Determine the [X, Y] coordinate at the center of the cell enclosing the given text.  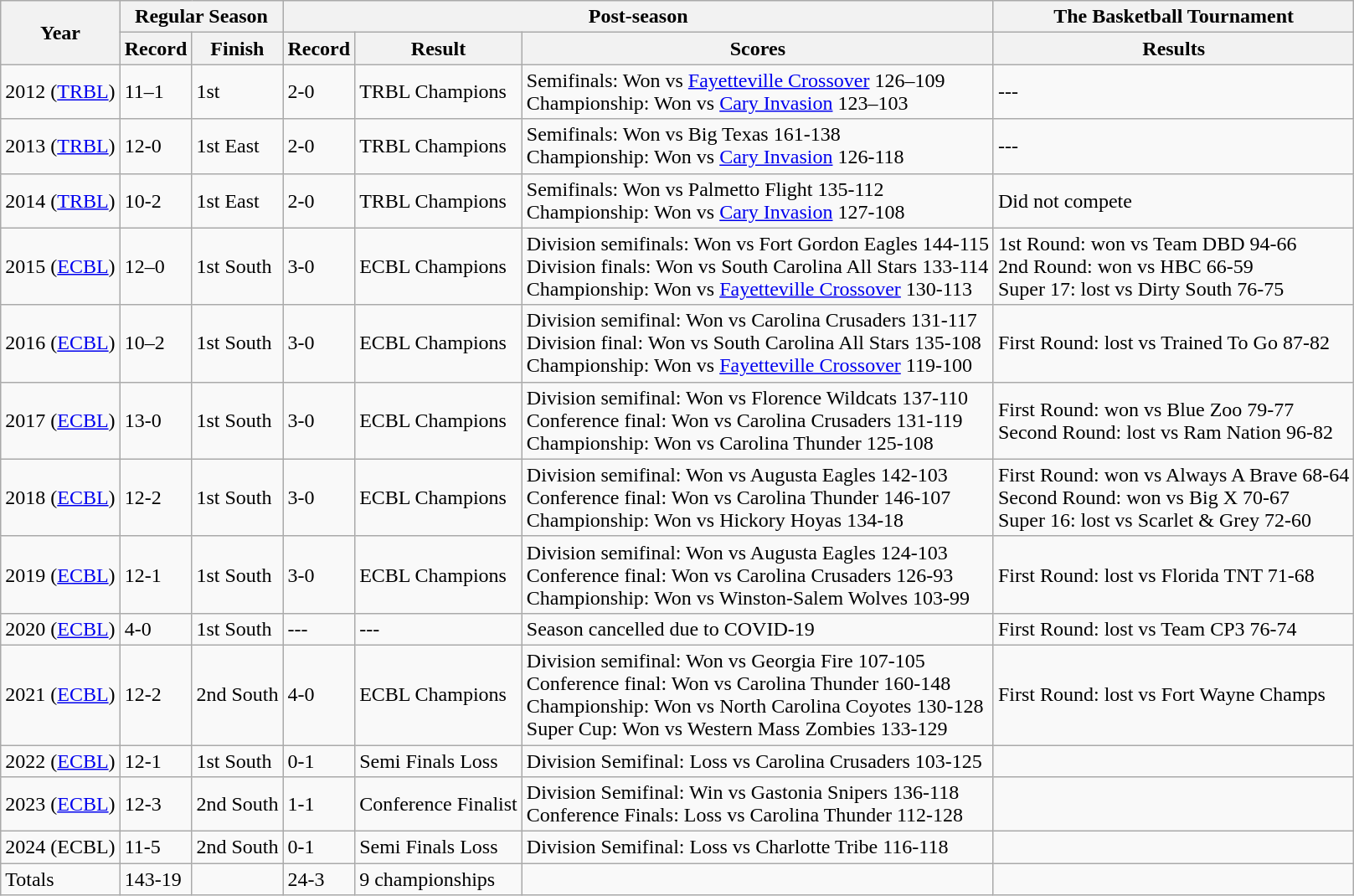
Totals [60, 879]
10-2 [156, 201]
Division Semifinal: Win vs Gastonia Snipers 136-118Conference Finals: Loss vs Carolina Thunder 112-128 [757, 804]
2021 (ECBL) [60, 695]
Did not compete [1173, 201]
Year [60, 33]
11-5 [156, 847]
11–1 [156, 92]
2018 (ECBL) [60, 497]
9 championships [439, 879]
10–2 [156, 343]
Finish [238, 49]
Post-season [638, 17]
Conference Finalist [439, 804]
Division semifinal: Won vs Augusta Eagles 124-103Conference final: Won vs Carolina Crusaders 126-93Championship: Won vs Winston-Salem Wolves 103-99 [757, 574]
Semifinals: Won vs Big Texas 161-138 Championship: Won vs Cary Invasion 126-118 [757, 146]
First Round: won vs Blue Zoo 79-77Second Round: lost vs Ram Nation 96-82 [1173, 420]
24-3 [319, 879]
2012 (TRBL) [60, 92]
12–0 [156, 266]
1-1 [319, 804]
2024 (ECBL) [60, 847]
2020 (ECBL) [60, 629]
2015 (ECBL) [60, 266]
2014 (TRBL) [60, 201]
2016 (ECBL) [60, 343]
Division Semifinal: Loss vs Carolina Crusaders 103-125 [757, 761]
13-0 [156, 420]
First Round: lost vs Fort Wayne Champs [1173, 695]
The Basketball Tournament [1173, 17]
2017 (ECBL) [60, 420]
First Round: lost vs Florida TNT 71-68 [1173, 574]
Season cancelled due to COVID-19 [757, 629]
2022 (ECBL) [60, 761]
First Round: lost vs Trained To Go 87-82 [1173, 343]
Scores [757, 49]
2019 (ECBL) [60, 574]
2013 (TRBL) [60, 146]
1st [238, 92]
12-3 [156, 804]
Semifinals: Won vs Palmetto Flight 135-112 Championship: Won vs Cary Invasion 127-108 [757, 201]
First Round: won vs Always A Brave 68-64Second Round: won vs Big X 70-67Super 16: lost vs Scarlet & Grey 72-60 [1173, 497]
Division Semifinal: Loss vs Charlotte Tribe 116-118 [757, 847]
Regular Season [201, 17]
First Round: lost vs Team CP3 76-74 [1173, 629]
Result [439, 49]
143-19 [156, 879]
2023 (ECBL) [60, 804]
Semifinals: Won vs Fayetteville Crossover 126–109 Championship: Won vs Cary Invasion 123–103 [757, 92]
Division semifinal: Won vs Augusta Eagles 142-103Conference final: Won vs Carolina Thunder 146-107Championship: Won vs Hickory Hoyas 134-18 [757, 497]
Division semifinal: Won vs Florence Wildcats 137-110Conference final: Won vs Carolina Crusaders 131-119Championship: Won vs Carolina Thunder 125-108 [757, 420]
Results [1173, 49]
1st Round: won vs Team DBD 94-662nd Round: won vs HBC 66-59Super 17: lost vs Dirty South 76-75 [1173, 266]
12-0 [156, 146]
